For the text-containing cell, return its midpoint in [X, Y] coordinate format. 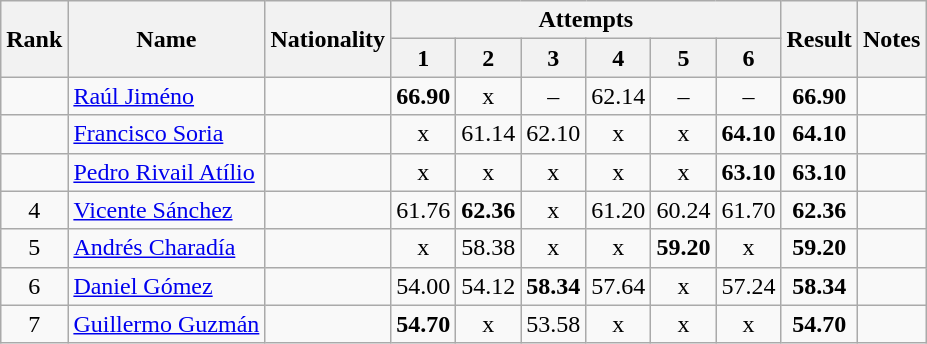
53.58 [554, 324]
Name [166, 39]
62.14 [618, 96]
61.76 [424, 210]
Notes [891, 39]
Pedro Rivail Atílio [166, 172]
57.64 [618, 286]
Guillermo Guzmán [166, 324]
Andrés Charadía [166, 248]
62.10 [554, 134]
7 [34, 324]
57.24 [748, 286]
54.00 [424, 286]
58.38 [488, 248]
Daniel Gómez [166, 286]
61.14 [488, 134]
Rank [34, 39]
Vicente Sánchez [166, 210]
61.70 [748, 210]
Attempts [586, 20]
2 [488, 58]
61.20 [618, 210]
60.24 [684, 210]
Francisco Soria [166, 134]
Result [819, 39]
54.12 [488, 286]
1 [424, 58]
3 [554, 58]
Nationality [328, 39]
Raúl Jiméno [166, 96]
